For the text-containing cell, return its midpoint in (X, Y) coordinate format. 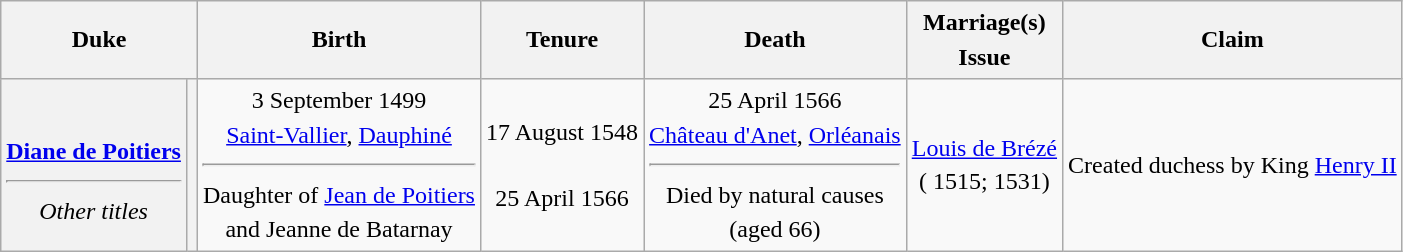
Louis de Brézé( 1515; 1531) (984, 165)
Death (776, 40)
3 September 1499Saint-Vallier, DauphinéDaughter of Jean de Poitiersand Jeanne de Batarnay (340, 165)
Diane de PoitiersOther titles (94, 165)
17 August 154825 April 1566 (562, 165)
Tenure (562, 40)
Created duchess by King Henry II (1233, 165)
Birth (340, 40)
25 April 1566Château d'Anet, OrléanaisDied by natural causes(aged 66) (776, 165)
Claim (1233, 40)
Marriage(s)Issue (984, 40)
Duke (100, 40)
